Return the (x, y) coordinate for the center point of the cell that contains the specified text.  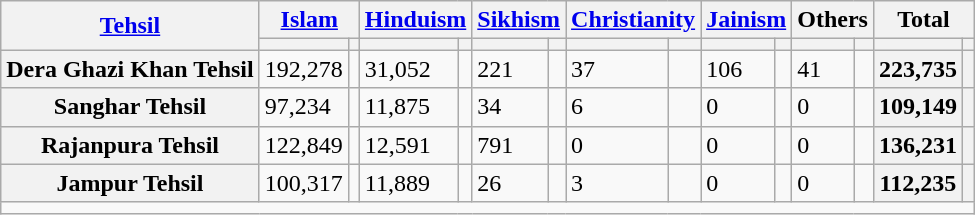
Others (833, 20)
34 (510, 107)
Tehsil (130, 26)
100,317 (304, 183)
Jainism (746, 20)
11,875 (408, 107)
26 (510, 183)
6 (618, 107)
Sikhism (519, 20)
192,278 (304, 69)
223,735 (918, 69)
Sanghar Tehsil (130, 107)
31,052 (408, 69)
Hinduism (415, 20)
Rajanpura Tehsil (130, 145)
97,234 (304, 107)
Total (923, 20)
41 (823, 69)
Dera Ghazi Khan Tehsil (130, 69)
11,889 (408, 183)
791 (510, 145)
122,849 (304, 145)
112,235 (918, 183)
3 (618, 183)
221 (510, 69)
37 (618, 69)
12,591 (408, 145)
Jampur Tehsil (130, 183)
Christianity (634, 20)
Islam (309, 20)
106 (738, 69)
109,149 (918, 107)
136,231 (918, 145)
